From the cell containing the given text, extract its center point as (x, y) coordinate. 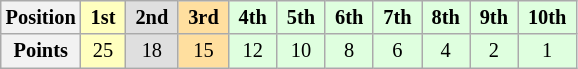
10th (547, 17)
7th (397, 17)
Points (41, 51)
3rd (203, 17)
5th (301, 17)
10 (301, 51)
12 (253, 51)
25 (104, 51)
6 (397, 51)
18 (152, 51)
1 (547, 51)
4 (446, 51)
2nd (152, 17)
8th (446, 17)
6th (349, 17)
2 (494, 51)
1st (104, 17)
4th (253, 17)
8 (349, 51)
9th (494, 17)
15 (203, 51)
Position (41, 17)
